Search for the cell housing the specified text and yield its [x, y] center coordinate. 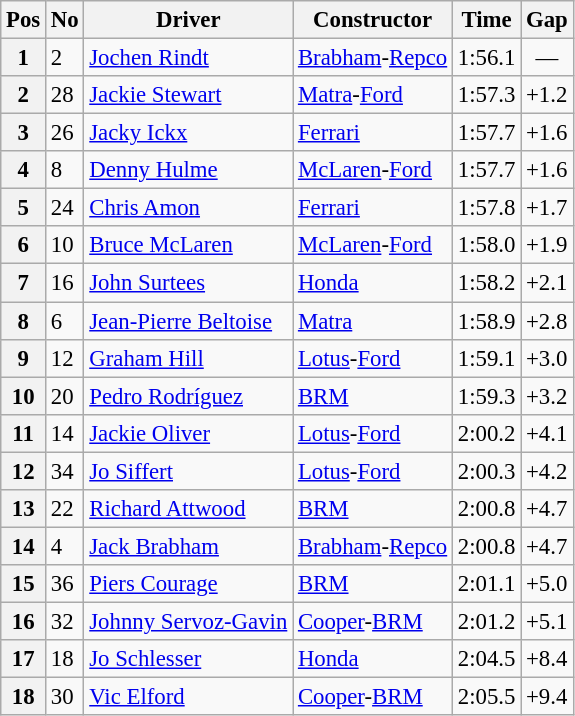
3 [24, 133]
1:59.1 [487, 358]
+4.1 [547, 433]
+1.9 [547, 245]
Chris Amon [188, 208]
Graham Hill [188, 358]
+3.0 [547, 358]
Pedro Rodríguez [188, 396]
1:58.0 [487, 245]
+3.2 [547, 396]
Matra [373, 321]
24 [65, 208]
Johnny Servoz-Gavin [188, 621]
Pos [24, 20]
2:00.2 [487, 433]
32 [65, 621]
+5.1 [547, 621]
1:56.1 [487, 58]
1:57.8 [487, 208]
1:57.3 [487, 95]
2:01.1 [487, 584]
Time [487, 20]
— [547, 58]
20 [65, 396]
Jo Siffert [188, 471]
13 [24, 509]
1 [24, 58]
7 [24, 283]
2:05.5 [487, 697]
28 [65, 95]
Denny Hulme [188, 170]
1:58.9 [487, 321]
+5.0 [547, 584]
5 [24, 208]
+1.2 [547, 95]
2:01.2 [487, 621]
1:59.3 [487, 396]
2:04.5 [487, 659]
+1.7 [547, 208]
17 [24, 659]
Jean-Pierre Beltoise [188, 321]
2:00.3 [487, 471]
Richard Attwood [188, 509]
Vic Elford [188, 697]
Jackie Oliver [188, 433]
22 [65, 509]
Piers Courage [188, 584]
Constructor [373, 20]
Jacky Ickx [188, 133]
+9.4 [547, 697]
Bruce McLaren [188, 245]
11 [24, 433]
+8.4 [547, 659]
1:58.2 [487, 283]
No [65, 20]
Driver [188, 20]
30 [65, 697]
Jo Schlesser [188, 659]
Jochen Rindt [188, 58]
+2.8 [547, 321]
15 [24, 584]
Matra-Ford [373, 95]
+2.1 [547, 283]
+4.2 [547, 471]
Jackie Stewart [188, 95]
Jack Brabham [188, 546]
John Surtees [188, 283]
Gap [547, 20]
36 [65, 584]
26 [65, 133]
9 [24, 358]
34 [65, 471]
